Scan for the cell matching the given text and deliver its [x, y] coordinate at center. 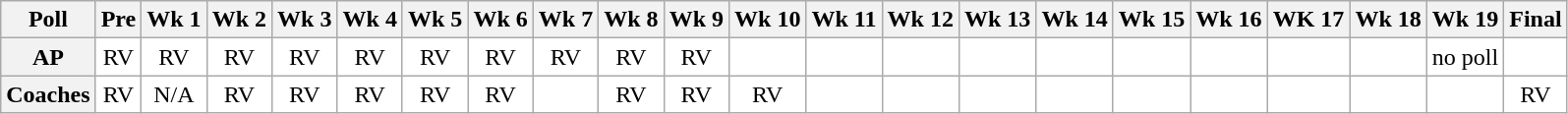
Wk 15 [1151, 20]
Wk 4 [370, 20]
Wk 6 [500, 20]
Final [1536, 20]
Wk 8 [631, 20]
Wk 13 [997, 20]
Wk 9 [696, 20]
Wk 3 [305, 20]
Pre [118, 20]
N/A [174, 94]
Wk 11 [843, 20]
Wk 16 [1229, 20]
Wk 19 [1465, 20]
Wk 18 [1388, 20]
Wk 10 [768, 20]
Wk 5 [435, 20]
Wk 2 [239, 20]
Coaches [48, 94]
no poll [1465, 57]
Poll [48, 20]
Wk 7 [565, 20]
Wk 1 [174, 20]
Wk 12 [920, 20]
AP [48, 57]
Wk 14 [1074, 20]
WK 17 [1308, 20]
